Determine the [X, Y] coordinate at the center of the cell enclosing the given text.  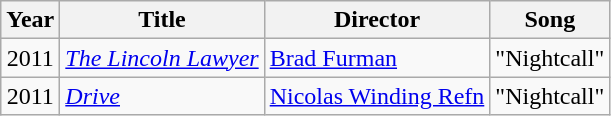
Director [377, 20]
Brad Furman [377, 58]
Song [550, 20]
The Lincoln Lawyer [162, 58]
Title [162, 20]
Year [30, 20]
Drive [162, 96]
Nicolas Winding Refn [377, 96]
